Provide the (X, Y) coordinate of the cell's center where the given text is located.  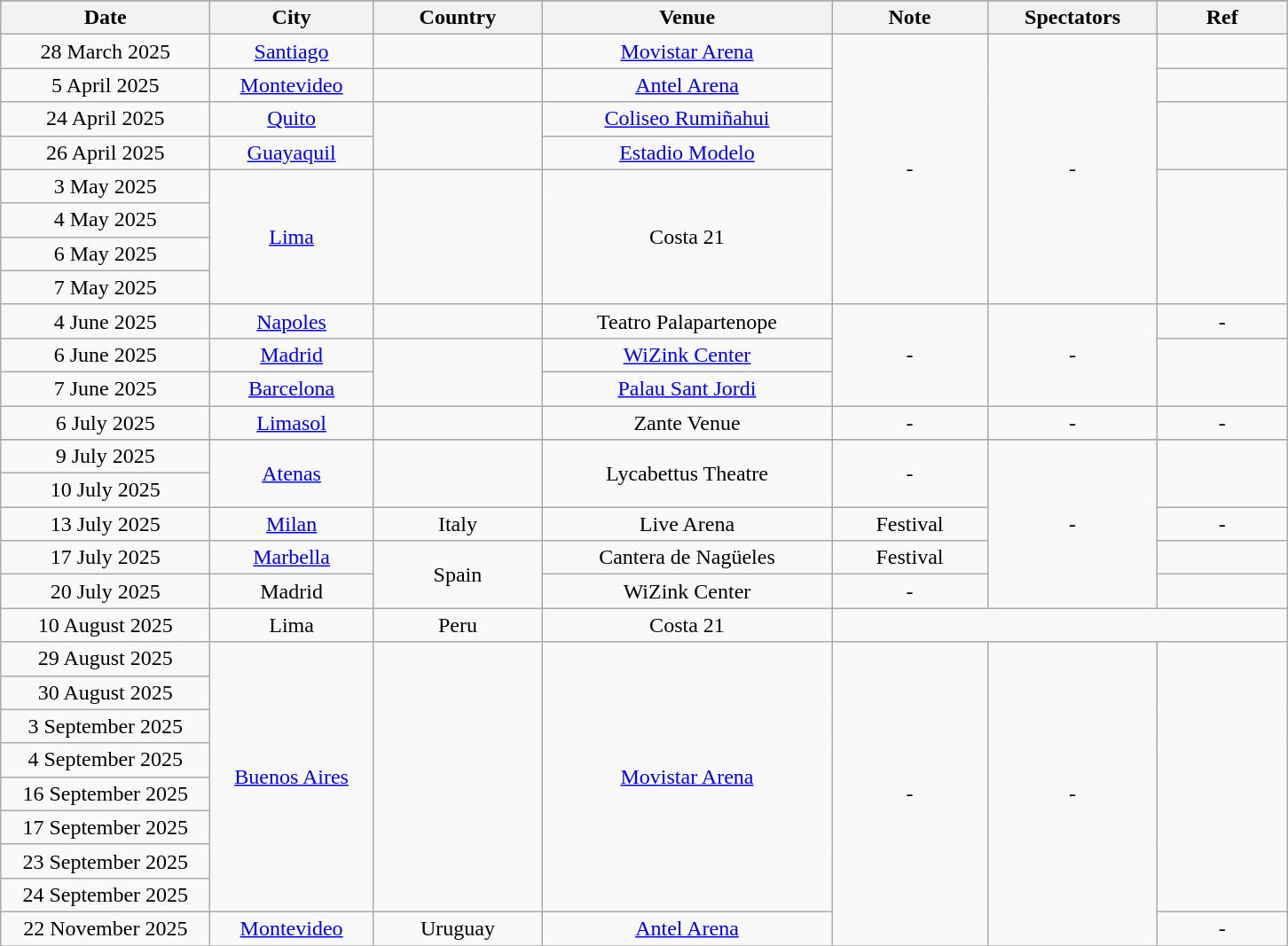
9 July 2025 (106, 457)
Spectators (1073, 18)
6 May 2025 (106, 254)
Limasol (292, 423)
Quito (292, 119)
Marbella (292, 558)
Venue (687, 18)
Date (106, 18)
Lycabettus Theatre (687, 473)
10 August 2025 (106, 625)
7 June 2025 (106, 388)
4 June 2025 (106, 321)
3 September 2025 (106, 726)
4 May 2025 (106, 220)
6 July 2025 (106, 423)
22 November 2025 (106, 928)
4 September 2025 (106, 760)
Note (910, 18)
Peru (458, 625)
6 June 2025 (106, 355)
Country (458, 18)
Uruguay (458, 928)
24 September 2025 (106, 895)
Coliseo Rumiñahui (687, 119)
Zante Venue (687, 423)
Atenas (292, 473)
24 April 2025 (106, 119)
Napoles (292, 321)
Buenos Aires (292, 777)
7 May 2025 (106, 287)
Italy (458, 524)
20 July 2025 (106, 591)
17 September 2025 (106, 827)
Live Arena (687, 524)
5 April 2025 (106, 85)
Teatro Palapartenope (687, 321)
3 May 2025 (106, 186)
Santiago (292, 51)
16 September 2025 (106, 794)
28 March 2025 (106, 51)
29 August 2025 (106, 659)
Milan (292, 524)
17 July 2025 (106, 558)
Palau Sant Jordi (687, 388)
26 April 2025 (106, 152)
Barcelona (292, 388)
City (292, 18)
30 August 2025 (106, 692)
13 July 2025 (106, 524)
Guayaquil (292, 152)
Estadio Modelo (687, 152)
Cantera de Nagüeles (687, 558)
Ref (1222, 18)
23 September 2025 (106, 861)
Spain (458, 575)
10 July 2025 (106, 490)
